For the text-containing cell, return its midpoint in (x, y) coordinate format. 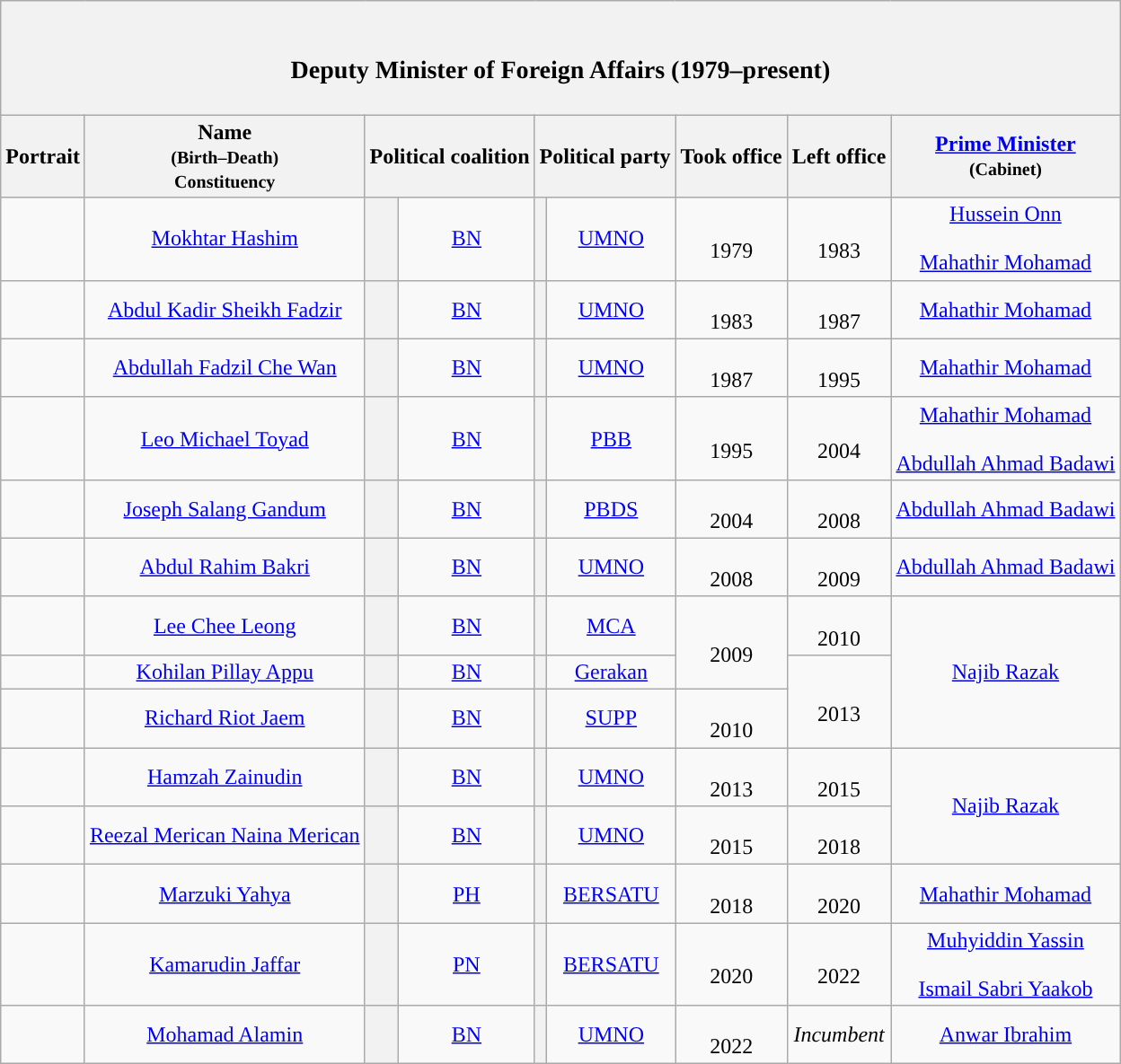
PN (467, 964)
Gerakan (612, 672)
Portrait (43, 156)
Abdul Kadir Sheikh Fadzir (225, 309)
Abdul Rahim Bakri (225, 567)
SUPP (612, 718)
Left office (839, 156)
Name(Birth–Death)Constituency (225, 156)
Political party (605, 156)
Abdullah Fadzil Che Wan (225, 368)
Leo Michael Toyad (225, 438)
Kohilan Pillay Appu (225, 672)
Mohamad Alamin (225, 1034)
Muhyiddin YassinIsmail Sabri Yaakob (1006, 964)
PH (467, 894)
PBDS (612, 508)
Deputy Minister of Foreign Affairs (1979–present) (560, 57)
PBB (612, 438)
Took office (731, 156)
Political coalition (449, 156)
Joseph Salang Gandum (225, 508)
Anwar Ibrahim (1006, 1034)
Mahathir MohamadAbdullah Ahmad Badawi (1006, 438)
Hamzah Zainudin (225, 778)
Hussein OnnMahathir Mohamad (1006, 239)
Lee Chee Leong (225, 625)
Prime Minister(Cabinet) (1006, 156)
Reezal Merican Naina Merican (225, 835)
MCA (612, 625)
Kamarudin Jaffar (225, 964)
Incumbent (839, 1034)
Mokhtar Hashim (225, 239)
Marzuki Yahya (225, 894)
Richard Riot Jaem (225, 718)
1979 (731, 239)
